Find where the given text appears and provide that cell's center as (X, Y) coordinate. 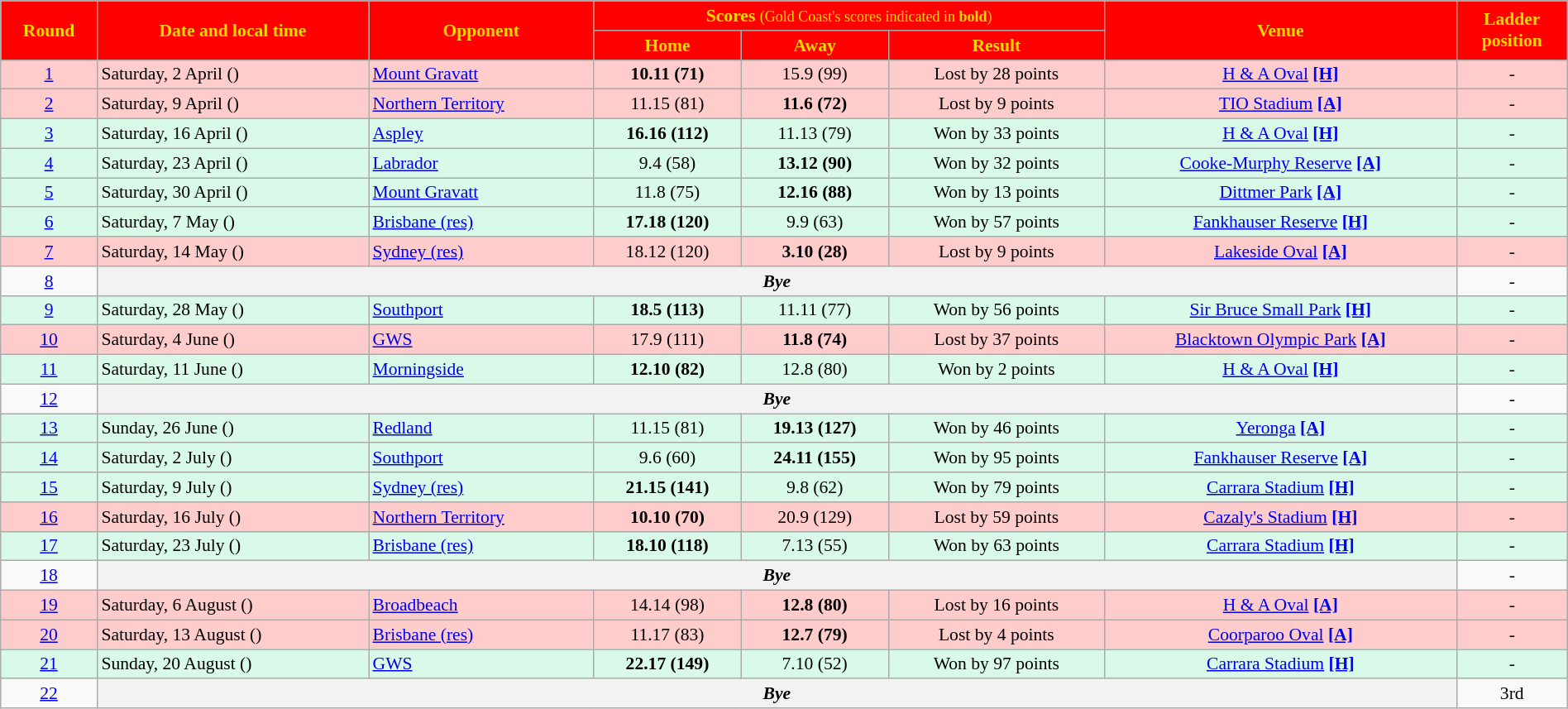
Saturday, 23 July () (232, 546)
Dittmer Park [A] (1280, 193)
3.10 (28) (815, 252)
12.16 (88) (815, 193)
Broadbeach (481, 606)
7.13 (55) (815, 546)
19.13 (127) (815, 429)
Saturday, 30 April () (232, 193)
22 (50, 694)
10.10 (70) (667, 517)
Scores (Gold Coast's scores indicated in bold) (849, 16)
Yeronga [A] (1280, 429)
10 (50, 340)
14 (50, 458)
9.4 (58) (667, 163)
16.16 (112) (667, 134)
Blacktown Olympic Park [A] (1280, 340)
3rd (1512, 694)
Won by 13 points (996, 193)
Saturday, 2 April () (232, 74)
10.11 (71) (667, 74)
11.6 (72) (815, 104)
Aspley (481, 134)
Cazaly's Stadium [H] (1280, 517)
Venue (1280, 30)
Sunday, 26 June () (232, 429)
Lost by 59 points (996, 517)
Saturday, 7 May () (232, 223)
Redland (481, 429)
9.8 (62) (815, 487)
9 (50, 310)
8 (50, 281)
Saturday, 14 May () (232, 252)
Saturday, 13 August () (232, 635)
Won by 79 points (996, 487)
Saturday, 4 June () (232, 340)
Won by 63 points (996, 546)
20.9 (129) (815, 517)
13.12 (90) (815, 163)
12.10 (82) (667, 370)
Won by 32 points (996, 163)
Lakeside Oval [A] (1280, 252)
13 (50, 429)
4 (50, 163)
1 (50, 74)
18.10 (118) (667, 546)
Won by 33 points (996, 134)
21 (50, 664)
Saturday, 16 July () (232, 517)
12 (50, 399)
18.5 (113) (667, 310)
19 (50, 606)
Won by 95 points (996, 458)
Saturday, 16 April () (232, 134)
5 (50, 193)
Lost by 16 points (996, 606)
Lost by 37 points (996, 340)
15 (50, 487)
11.8 (74) (815, 340)
3 (50, 134)
Saturday, 28 May () (232, 310)
6 (50, 223)
Opponent (481, 30)
7 (50, 252)
Sir Bruce Small Park [H] (1280, 310)
11 (50, 370)
Morningside (481, 370)
7.10 (52) (815, 664)
15.9 (99) (815, 74)
Saturday, 23 April () (232, 163)
17.9 (111) (667, 340)
9.9 (63) (815, 223)
Saturday, 6 August () (232, 606)
Won by 56 points (996, 310)
21.15 (141) (667, 487)
Cooke-Murphy Reserve [A] (1280, 163)
17 (50, 546)
16 (50, 517)
Labrador (481, 163)
11.8 (75) (667, 193)
Coorparoo Oval [A] (1280, 635)
H & A Oval [A] (1280, 606)
Won by 2 points (996, 370)
Saturday, 9 July () (232, 487)
TIO Stadium [A] (1280, 104)
Result (996, 46)
Won by 46 points (996, 429)
17.18 (120) (667, 223)
Lost by 28 points (996, 74)
11.11 (77) (815, 310)
18.12 (120) (667, 252)
Saturday, 11 June () (232, 370)
Home (667, 46)
20 (50, 635)
9.6 (60) (667, 458)
Fankhauser Reserve [A] (1280, 458)
11.17 (83) (667, 635)
Ladderposition (1512, 30)
Saturday, 2 July () (232, 458)
Won by 97 points (996, 664)
14.14 (98) (667, 606)
Round (50, 30)
Away (815, 46)
Fankhauser Reserve [H] (1280, 223)
Won by 57 points (996, 223)
22.17 (149) (667, 664)
24.11 (155) (815, 458)
18 (50, 576)
Lost by 4 points (996, 635)
Saturday, 9 April () (232, 104)
11.13 (79) (815, 134)
Sunday, 20 August () (232, 664)
2 (50, 104)
12.7 (79) (815, 635)
Date and local time (232, 30)
